Provide the [X, Y] coordinate of the cell's center where the given text is located.  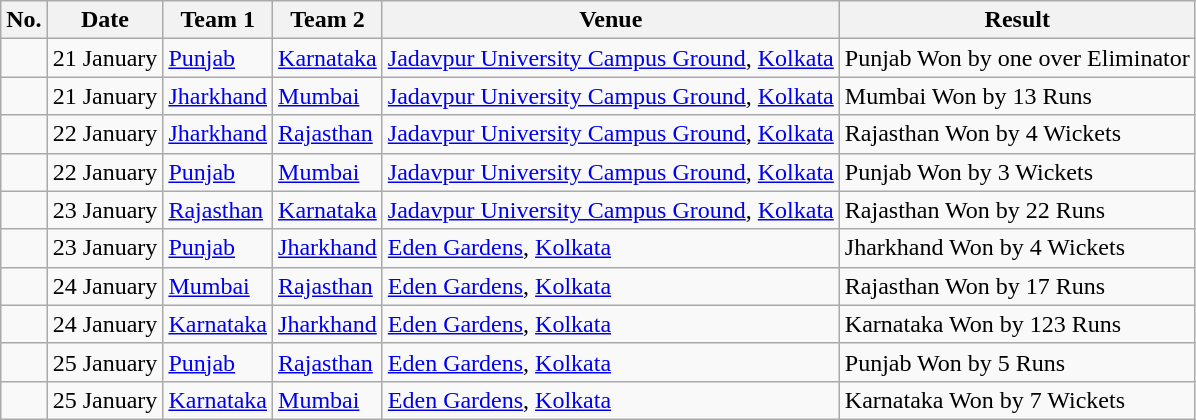
Date [105, 20]
Karnataka Won by 123 Runs [1017, 324]
Team 1 [218, 20]
Karnataka Won by 7 Wickets [1017, 400]
Mumbai Won by 13 Runs [1017, 96]
No. [24, 20]
Rajasthan Won by 22 Runs [1017, 210]
Punjab Won by one over Eliminator [1017, 58]
Result [1017, 20]
Jharkhand Won by 4 Wickets [1017, 248]
Punjab Won by 3 Wickets [1017, 172]
Venue [610, 20]
Punjab Won by 5 Runs [1017, 362]
Rajasthan Won by 17 Runs [1017, 286]
Team 2 [328, 20]
Rajasthan Won by 4 Wickets [1017, 134]
